Pinpoint the cell where the given text exists, returning its (x, y) midpoint coordinate. 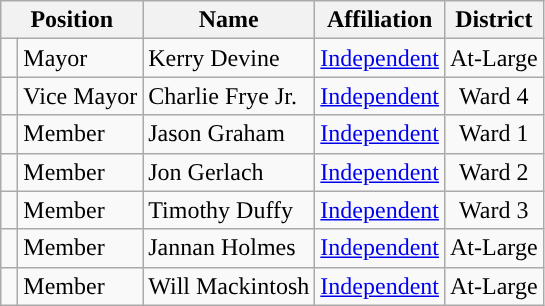
Ward 3 (494, 210)
Jannan Holmes (229, 248)
Jason Graham (229, 134)
Position (72, 20)
Kerry Devine (229, 58)
Will Mackintosh (229, 286)
Charlie Frye Jr. (229, 96)
Affiliation (380, 20)
Ward 2 (494, 172)
Ward 1 (494, 134)
Mayor (80, 58)
Ward 4 (494, 96)
Name (229, 20)
Jon Gerlach (229, 172)
District (494, 20)
Vice Mayor (80, 96)
Timothy Duffy (229, 210)
